Scan for the cell matching the given text and deliver its (x, y) coordinate at center. 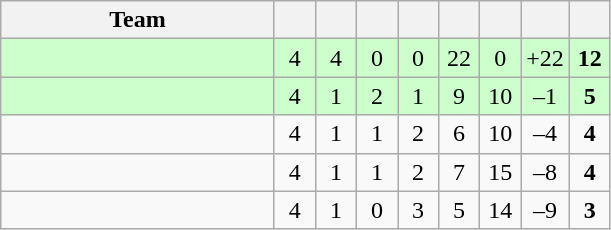
Team (138, 20)
+22 (546, 58)
–1 (546, 96)
14 (500, 210)
15 (500, 172)
12 (590, 58)
–4 (546, 134)
7 (460, 172)
6 (460, 134)
–9 (546, 210)
–8 (546, 172)
22 (460, 58)
9 (460, 96)
